Return the (x, y) coordinate for the center point of the cell that contains the specified text.  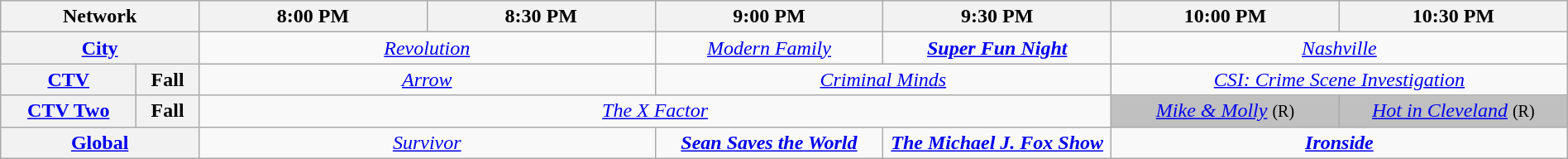
The Michael J. Fox Show (997, 142)
8:30 PM (541, 17)
Sean Saves the World (769, 142)
9:00 PM (769, 17)
8:00 PM (313, 17)
10:00 PM (1226, 17)
CTV (69, 79)
Mike & Molly (R) (1226, 111)
10:30 PM (1453, 17)
Ironside (1340, 142)
Super Fun Night (997, 48)
Revolution (428, 48)
Arrow (428, 79)
Survivor (428, 142)
Hot in Cleveland (R) (1453, 111)
Global (100, 142)
CTV Two (69, 111)
Modern Family (769, 48)
Criminal Minds (883, 79)
The X Factor (655, 111)
Network (100, 17)
City (100, 48)
CSI: Crime Scene Investigation (1340, 79)
Nashville (1340, 48)
9:30 PM (997, 17)
